Find where the given text appears and provide that cell's center as [x, y] coordinate. 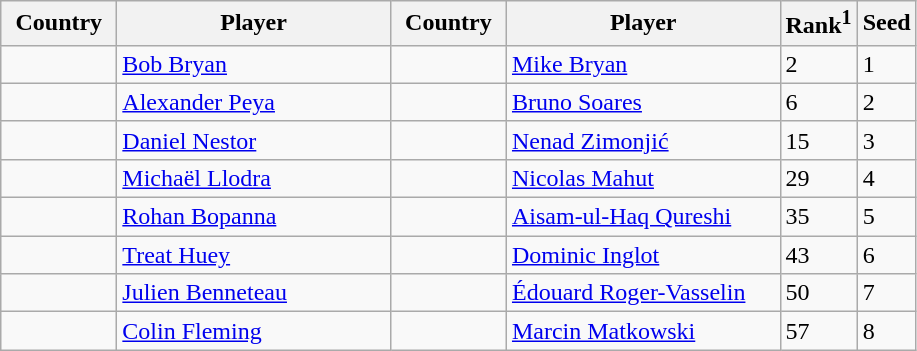
Michaël Llodra [254, 178]
35 [818, 217]
Treat Huey [254, 255]
4 [886, 178]
Bruno Soares [643, 102]
50 [818, 293]
Nenad Zimonjić [643, 140]
7 [886, 293]
3 [886, 140]
Rank1 [818, 24]
57 [818, 331]
Daniel Nestor [254, 140]
Colin Fleming [254, 331]
Aisam-ul-Haq Qureshi [643, 217]
Bob Bryan [254, 64]
Rohan Bopanna [254, 217]
8 [886, 331]
29 [818, 178]
15 [818, 140]
Mike Bryan [643, 64]
1 [886, 64]
5 [886, 217]
Julien Benneteau [254, 293]
Marcin Matkowski [643, 331]
Édouard Roger-Vasselin [643, 293]
Dominic Inglot [643, 255]
Seed [886, 24]
43 [818, 255]
Alexander Peya [254, 102]
Nicolas Mahut [643, 178]
